Locate the cell with the specified text and output its (x, y) center coordinate. 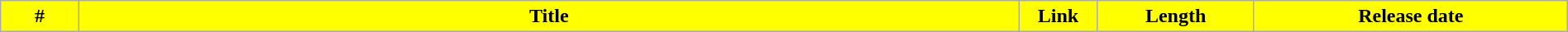
Release date (1411, 16)
Title (549, 16)
# (40, 16)
Length (1176, 16)
Link (1059, 16)
